Detect which cell encompasses the target text, then output its [X, Y] center coordinate. 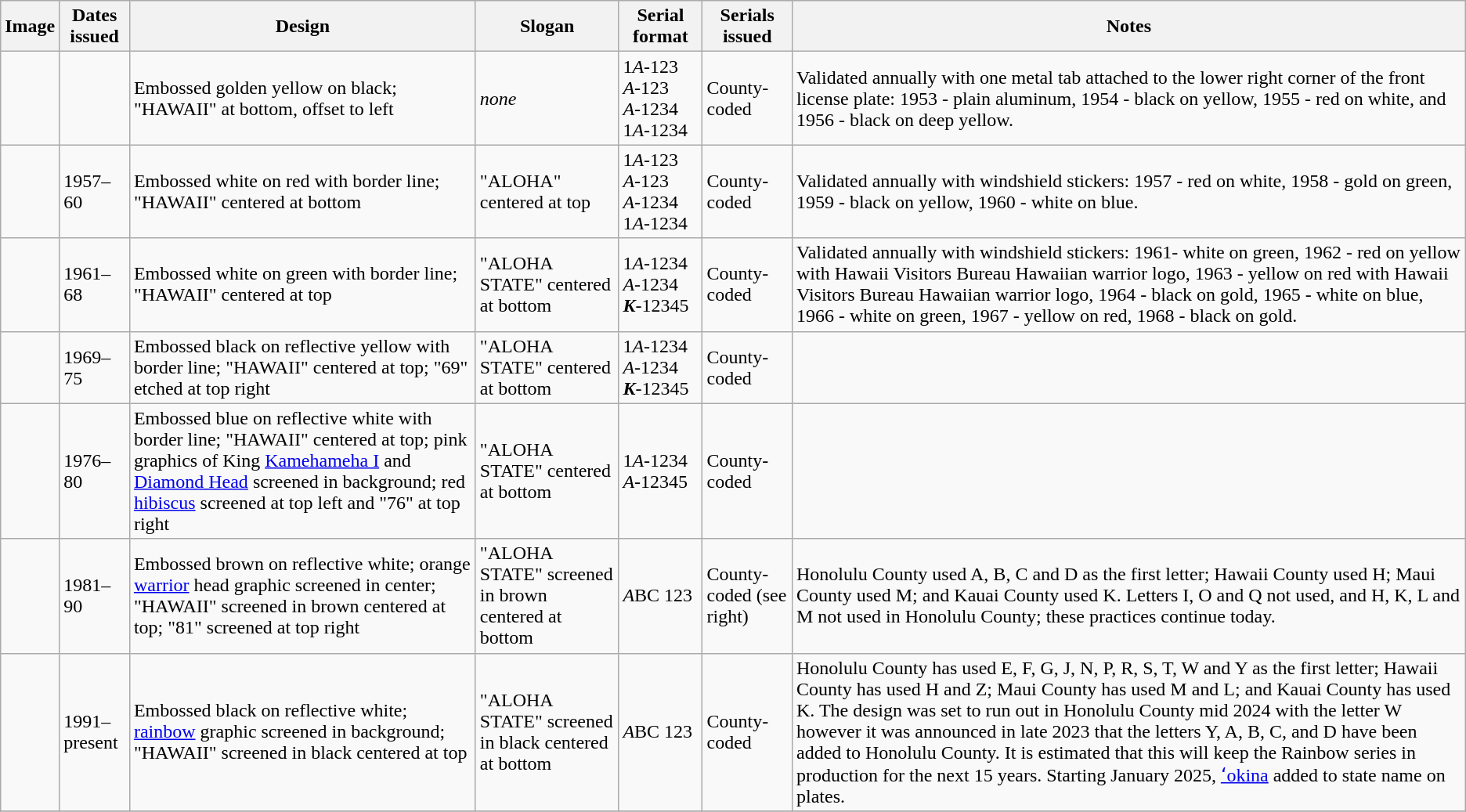
Validated annually with windshield stickers: 1957 - red on white, 1958 - gold on green, 1959 - black on yellow, 1960 - white on blue. [1128, 191]
"ALOHA" centered at top [547, 191]
Embossed white on red with border line; "HAWAII" centered at bottom [302, 191]
none [547, 99]
County-coded (see right) [747, 596]
Design [302, 27]
1969–75 [95, 367]
Slogan [547, 27]
"ALOHA STATE" screened in brown centered at bottom [547, 596]
1961–68 [95, 285]
Serial format [661, 27]
Embossed black on reflective yellow with border line; "HAWAII" centered at top; "69" etched at top right [302, 367]
1991–present [95, 732]
1976–80 [95, 471]
Embossed black on reflective white; rainbow graphic screened in background; "HAWAII" screened in black centered at top [302, 732]
Embossed white on green with border line; "HAWAII" centered at top [302, 285]
1957–60 [95, 191]
Image [30, 27]
1A-1234A-12345 [661, 471]
1981–90 [95, 596]
"ALOHA STATE" screened in black centered at bottom [547, 732]
Embossed golden yellow on black; "HAWAII" at bottom, offset to left [302, 99]
Notes [1128, 27]
Serials issued [747, 27]
Dates issued [95, 27]
